Find where the given text appears and provide that cell's center as (X, Y) coordinate. 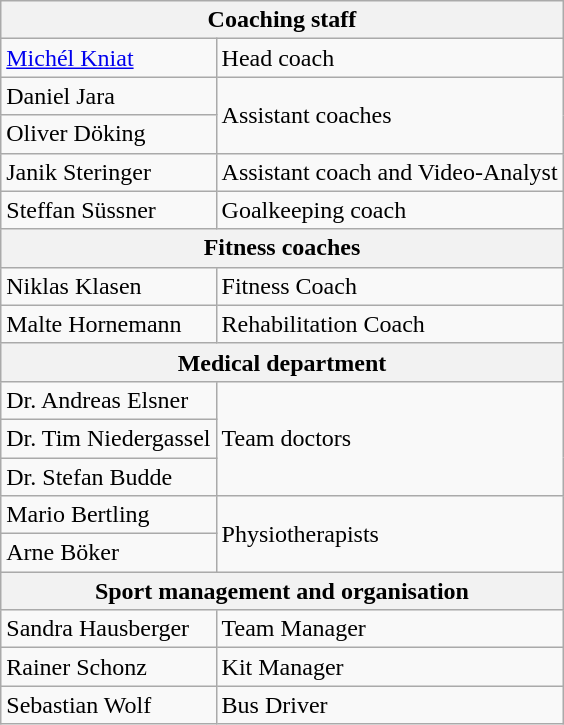
Kit Manager (390, 667)
Oliver Döking (108, 134)
Fitness Coach (390, 286)
Janik Steringer (108, 172)
Dr. Tim Niedergassel (108, 438)
Steffan Süssner (108, 210)
Goalkeeping coach (390, 210)
Coaching staff (282, 20)
Physiotherapists (390, 534)
Sebastian Wolf (108, 705)
Dr. Stefan Budde (108, 477)
Mario Bertling (108, 515)
Sandra Hausberger (108, 629)
Bus Driver (390, 705)
Assistant coach and Video-Analyst (390, 172)
Medical department (282, 362)
Fitness coaches (282, 248)
Arne Böker (108, 553)
Team Manager (390, 629)
Team doctors (390, 438)
Niklas Klasen (108, 286)
Dr. Andreas Elsner (108, 400)
Daniel Jara (108, 96)
Head coach (390, 58)
Sport management and organisation (282, 591)
Rehabilitation Coach (390, 324)
Malte Hornemann (108, 324)
Rainer Schonz (108, 667)
Assistant coaches (390, 115)
Michél Kniat (108, 58)
